For the text-containing cell, return its midpoint in (x, y) coordinate format. 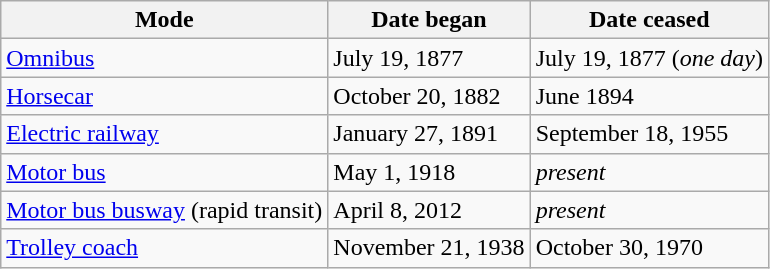
May 1, 1918 (429, 172)
April 8, 2012 (429, 210)
June 1894 (649, 96)
Date began (429, 20)
Trolley coach (164, 248)
Omnibus (164, 58)
October 20, 1882 (429, 96)
Electric railway (164, 134)
Date ceased (649, 20)
Motor bus (164, 172)
July 19, 1877 (429, 58)
January 27, 1891 (429, 134)
July 19, 1877 (one day) (649, 58)
October 30, 1970 (649, 248)
Horsecar (164, 96)
November 21, 1938 (429, 248)
September 18, 1955 (649, 134)
Mode (164, 20)
Motor bus busway (rapid transit) (164, 210)
